Return [X, Y] of the center of cell containing provided text 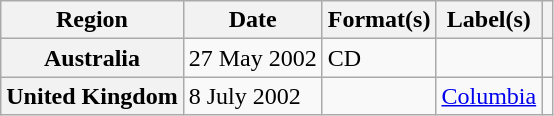
8 July 2002 [252, 96]
Format(s) [379, 20]
United Kingdom [92, 96]
Label(s) [489, 20]
Date [252, 20]
Columbia [489, 96]
Australia [92, 58]
27 May 2002 [252, 58]
CD [379, 58]
Region [92, 20]
